Identify which cell holds the provided text, then report its (x, y) central coordinate. 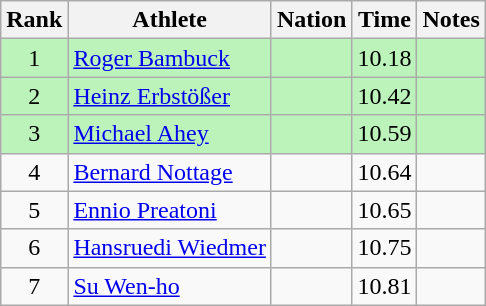
2 (34, 96)
10.59 (384, 134)
Ennio Preatoni (170, 210)
Hansruedi Wiedmer (170, 248)
4 (34, 172)
Time (384, 20)
Michael Ahey (170, 134)
10.81 (384, 286)
5 (34, 210)
7 (34, 286)
Notes (451, 20)
10.75 (384, 248)
10.42 (384, 96)
10.64 (384, 172)
1 (34, 58)
10.18 (384, 58)
Roger Bambuck (170, 58)
Su Wen-ho (170, 286)
Athlete (170, 20)
Heinz Erbstößer (170, 96)
3 (34, 134)
6 (34, 248)
Nation (311, 20)
10.65 (384, 210)
Rank (34, 20)
Bernard Nottage (170, 172)
